Determine the (x, y) coordinate at the center of the cell enclosing the given text.  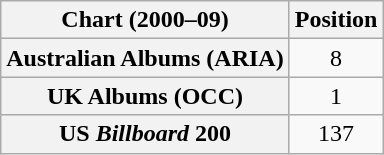
Chart (2000–09) (145, 20)
8 (336, 58)
Position (336, 20)
UK Albums (OCC) (145, 96)
137 (336, 134)
Australian Albums (ARIA) (145, 58)
1 (336, 96)
US Billboard 200 (145, 134)
